Capture the cell that displays the provided text and extract its (X, Y) central coordinate. 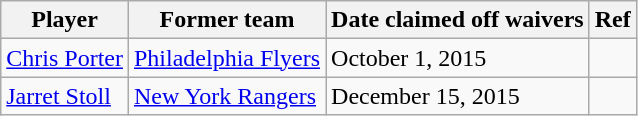
Former team (226, 20)
Jarret Stoll (65, 96)
December 15, 2015 (458, 96)
Ref (612, 20)
Chris Porter (65, 58)
Philadelphia Flyers (226, 58)
Date claimed off waivers (458, 20)
Player (65, 20)
New York Rangers (226, 96)
October 1, 2015 (458, 58)
